Find where the given text appears and provide that cell's center as [X, Y] coordinate. 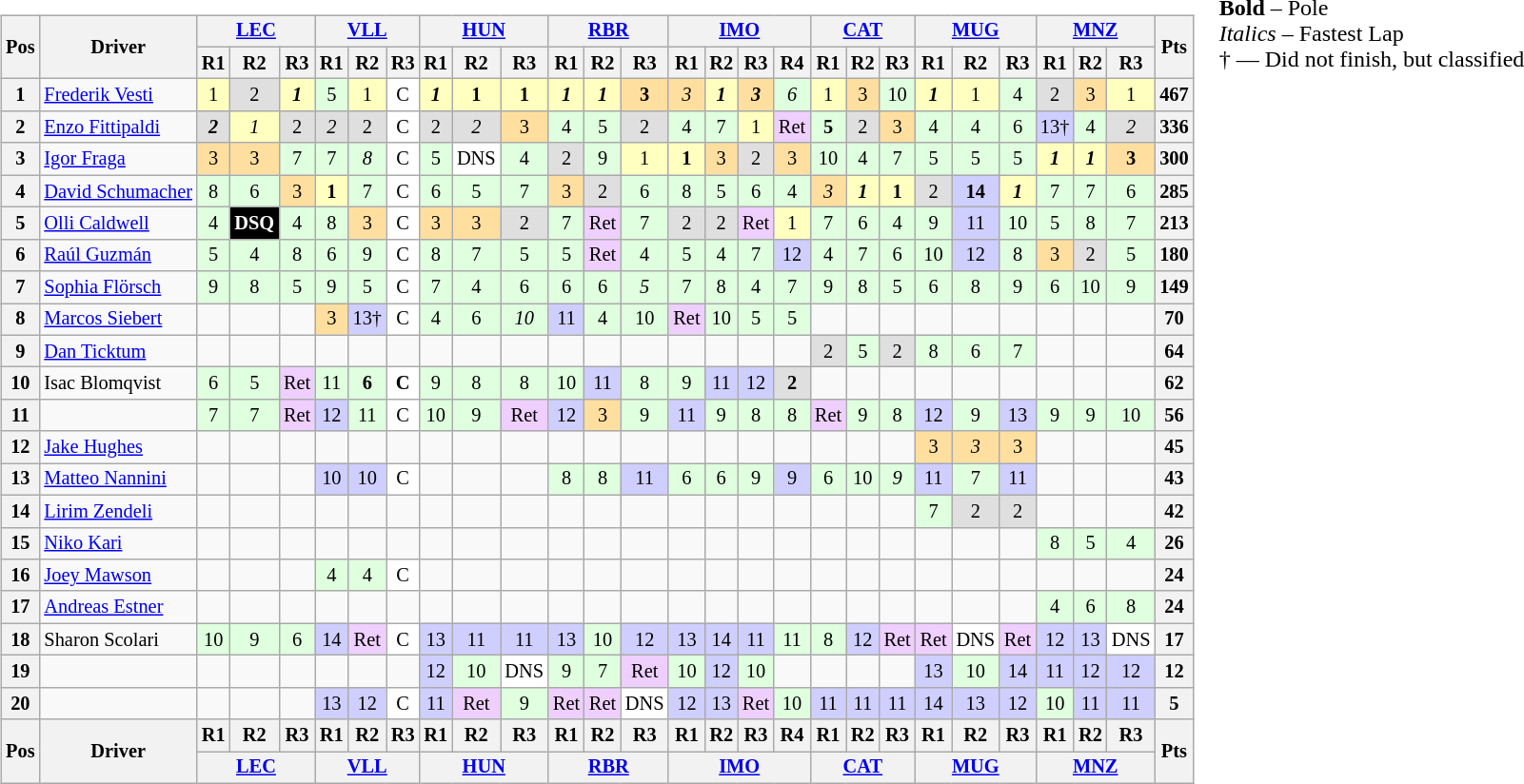
300 [1174, 159]
467 [1174, 95]
62 [1174, 383]
64 [1174, 351]
Dan Ticktum [118, 351]
Sharon Scolari [118, 639]
56 [1174, 416]
Sophia Flörsch [118, 287]
70 [1174, 320]
19 [20, 672]
David Schumacher [118, 191]
Olli Caldwell [118, 224]
45 [1174, 447]
149 [1174, 287]
18 [20, 639]
Matteo Nannini [118, 480]
Marcos Siebert [118, 320]
285 [1174, 191]
336 [1174, 127]
213 [1174, 224]
15 [20, 543]
42 [1174, 511]
Frederik Vesti [118, 95]
Jake Hughes [118, 447]
16 [20, 576]
Igor Fraga [118, 159]
Raúl Guzmán [118, 255]
Lirim Zendeli [118, 511]
DSQ [254, 224]
180 [1174, 255]
26 [1174, 543]
Enzo Fittipaldi [118, 127]
43 [1174, 480]
Niko Kari [118, 543]
Isac Blomqvist [118, 383]
Andreas Estner [118, 607]
20 [20, 703]
Joey Mawson [118, 576]
